Output the (x, y) coordinate of the center of the cell containing the given text.  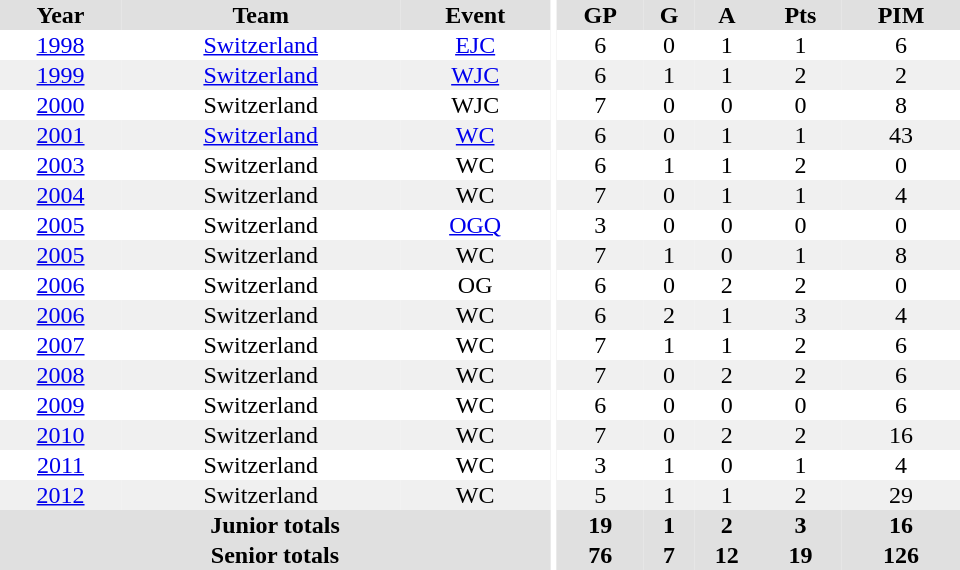
Senior totals (275, 555)
Event (475, 15)
2012 (60, 495)
5 (600, 495)
2008 (60, 375)
1999 (60, 75)
Team (260, 15)
1998 (60, 45)
2004 (60, 195)
A (727, 15)
2007 (60, 345)
PIM (901, 15)
Junior totals (275, 525)
2009 (60, 405)
12 (727, 555)
GP (600, 15)
76 (600, 555)
OG (475, 285)
Year (60, 15)
Pts (800, 15)
126 (901, 555)
2000 (60, 105)
OGQ (475, 225)
43 (901, 135)
2001 (60, 135)
29 (901, 495)
G (668, 15)
2011 (60, 465)
EJC (475, 45)
2003 (60, 165)
2010 (60, 435)
